Provide the (X, Y) coordinate of the cell's center where the given text is located.  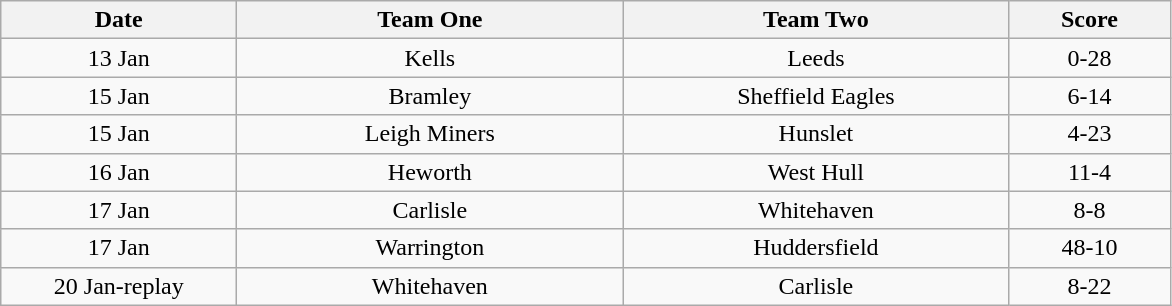
Leigh Miners (430, 134)
Sheffield Eagles (816, 96)
Date (119, 20)
Score (1090, 20)
Heworth (430, 172)
11-4 (1090, 172)
Team Two (816, 20)
Leeds (816, 58)
6-14 (1090, 96)
Huddersfield (816, 248)
Hunslet (816, 134)
13 Jan (119, 58)
48-10 (1090, 248)
20 Jan-replay (119, 286)
16 Jan (119, 172)
Warrington (430, 248)
Bramley (430, 96)
West Hull (816, 172)
8-8 (1090, 210)
Team One (430, 20)
4-23 (1090, 134)
0-28 (1090, 58)
Kells (430, 58)
8-22 (1090, 286)
